Extract the [X, Y] coordinate from the center of the cell holding the provided text.  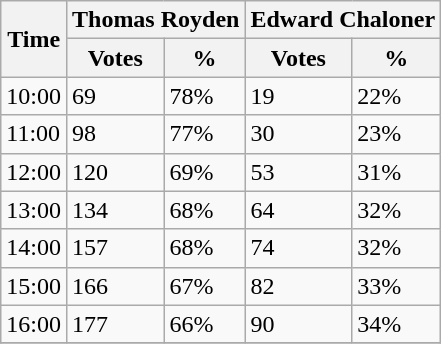
90 [298, 324]
157 [114, 248]
Time [34, 39]
69% [204, 172]
13:00 [34, 210]
67% [204, 286]
53 [298, 172]
10:00 [34, 96]
23% [396, 134]
14:00 [34, 248]
22% [396, 96]
120 [114, 172]
19 [298, 96]
12:00 [34, 172]
64 [298, 210]
15:00 [34, 286]
82 [298, 286]
66% [204, 324]
34% [396, 324]
77% [204, 134]
33% [396, 286]
78% [204, 96]
69 [114, 96]
177 [114, 324]
16:00 [34, 324]
Edward Chaloner [343, 20]
166 [114, 286]
Thomas Royden [155, 20]
11:00 [34, 134]
74 [298, 248]
98 [114, 134]
30 [298, 134]
31% [396, 172]
134 [114, 210]
